Return [X, Y] of the center of cell containing provided text 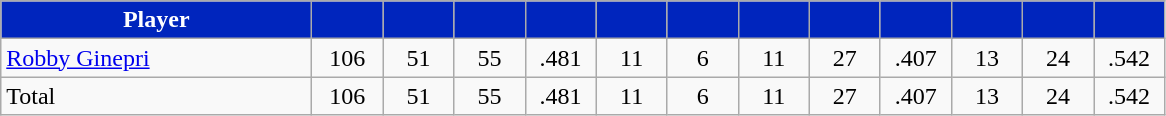
Robby Ginepri [156, 58]
Player [156, 20]
Total [156, 96]
